For the text-containing cell, return its midpoint in [x, y] coordinate format. 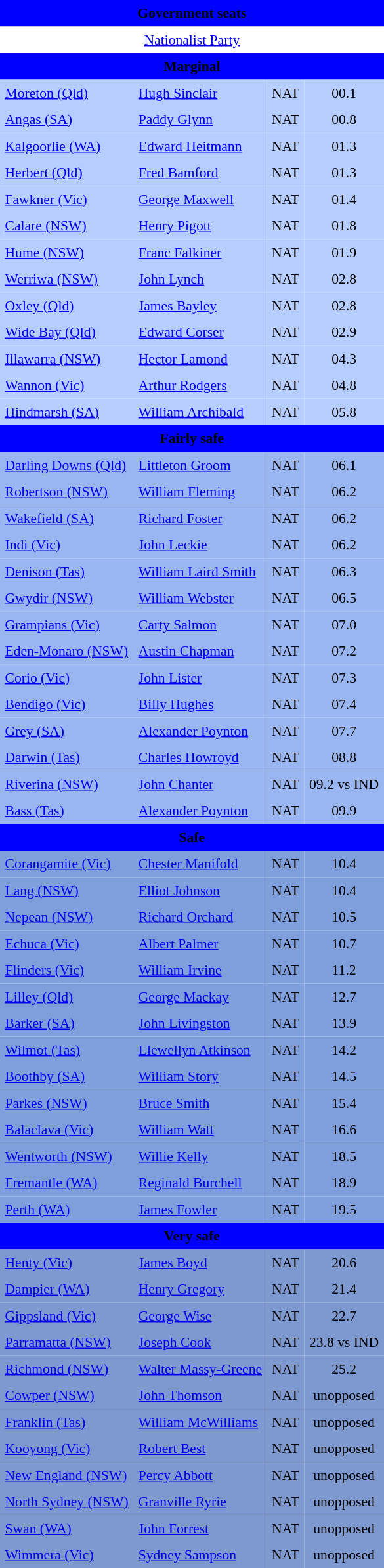
Grampians (Vic) [67, 624]
18.9 [344, 1183]
John Lynch [200, 279]
Joseph Cook [200, 1342]
06.5 [344, 598]
14.5 [344, 1076]
Cowper (NSW) [67, 1395]
Paddy Glynn [200, 119]
07.4 [344, 704]
Safe [192, 837]
Kooyong (Vic) [67, 1449]
John Leckie [200, 545]
01.8 [344, 226]
Gwydir (NSW) [67, 598]
07.2 [344, 651]
Bruce Smith [200, 1103]
06.1 [344, 465]
09.9 [344, 811]
Gippsland (Vic) [67, 1315]
Moreton (Qld) [67, 93]
Bendigo (Vic) [67, 704]
Fred Bamford [200, 173]
James Bayley [200, 305]
Hindmarsh (SA) [67, 412]
Littleton Groom [200, 465]
Grey (SA) [67, 731]
Balaclava (Vic) [67, 1130]
Richmond (NSW) [67, 1368]
04.3 [344, 358]
John Chanter [200, 784]
William Irvine [200, 970]
10.5 [344, 917]
Lilley (Qld) [67, 996]
Corio (Vic) [67, 677]
Hugh Sinclair [200, 93]
Henry Pigott [200, 226]
Herbert (Qld) [67, 173]
Hume (NSW) [67, 252]
John Forrest [200, 1528]
William Story [200, 1076]
George Mackay [200, 996]
22.7 [344, 1315]
01.4 [344, 199]
Bass (Tas) [67, 811]
Echuca (Vic) [67, 943]
10.7 [344, 943]
Government seats [192, 13]
Wide Bay (Qld) [67, 332]
Percy Abbott [200, 1475]
07.3 [344, 677]
Franc Falkiner [200, 252]
Wimmera (Vic) [67, 1555]
16.6 [344, 1130]
William Laird Smith [200, 571]
00.8 [344, 119]
09.2 vs IND [344, 784]
Dampier (WA) [67, 1289]
Kalgoorlie (WA) [67, 146]
Walter Massy-Greene [200, 1368]
William Archibald [200, 412]
John Thomson [200, 1395]
Reginald Burchell [200, 1183]
04.8 [344, 385]
Hector Lamond [200, 358]
William Watt [200, 1130]
08.8 [344, 757]
Richard Orchard [200, 917]
Wannon (Vic) [67, 385]
William McWilliams [200, 1422]
Indi (Vic) [67, 545]
Wilmot (Tas) [67, 1049]
Henty (Vic) [67, 1262]
19.5 [344, 1209]
New England (NSW) [67, 1475]
Flinders (Vic) [67, 970]
Swan (WA) [67, 1528]
Oxley (Qld) [67, 305]
Willie Kelly [200, 1156]
Wakefield (SA) [67, 518]
20.6 [344, 1262]
Edward Heitmann [200, 146]
Calare (NSW) [67, 226]
George Wise [200, 1315]
Parramatta (NSW) [67, 1342]
Denison (Tas) [67, 571]
James Fowler [200, 1209]
Lang (NSW) [67, 890]
Wentworth (NSW) [67, 1156]
13.9 [344, 1023]
Parkes (NSW) [67, 1103]
Very safe [192, 1236]
Eden-Monaro (NSW) [67, 651]
21.4 [344, 1289]
Billy Hughes [200, 704]
Riverina (NSW) [67, 784]
18.5 [344, 1156]
Henry Gregory [200, 1289]
07.7 [344, 731]
Perth (WA) [67, 1209]
Franklin (Tas) [67, 1422]
Elliot Johnson [200, 890]
Darwin (Tas) [67, 757]
North Sydney (NSW) [67, 1502]
John Lister [200, 677]
Llewellyn Atkinson [200, 1049]
William Fleming [200, 492]
Richard Foster [200, 518]
Fairly safe [192, 438]
Darling Downs (Qld) [67, 465]
25.2 [344, 1368]
Werriwa (NSW) [67, 279]
Fremantle (WA) [67, 1183]
Angas (SA) [67, 119]
Albert Palmer [200, 943]
Edward Corser [200, 332]
11.2 [344, 970]
Granville Ryrie [200, 1502]
Austin Chapman [200, 651]
Corangamite (Vic) [67, 864]
23.8 vs IND [344, 1342]
Illawarra (NSW) [67, 358]
John Livingston [200, 1023]
George Maxwell [200, 199]
Fawkner (Vic) [67, 199]
Nepean (NSW) [67, 917]
James Boyd [200, 1262]
14.2 [344, 1049]
William Webster [200, 598]
02.9 [344, 332]
Arthur Rodgers [200, 385]
Marginal [192, 66]
06.3 [344, 571]
Charles Howroyd [200, 757]
Sydney Sampson [200, 1555]
12.7 [344, 996]
15.4 [344, 1103]
Carty Salmon [200, 624]
Barker (SA) [67, 1023]
00.1 [344, 93]
Chester Manifold [200, 864]
05.8 [344, 412]
Boothby (SA) [67, 1076]
01.9 [344, 252]
Robert Best [200, 1449]
07.0 [344, 624]
Robertson (NSW) [67, 492]
Nationalist Party [192, 39]
